Find where the given text appears and provide that cell's center as (x, y) coordinate. 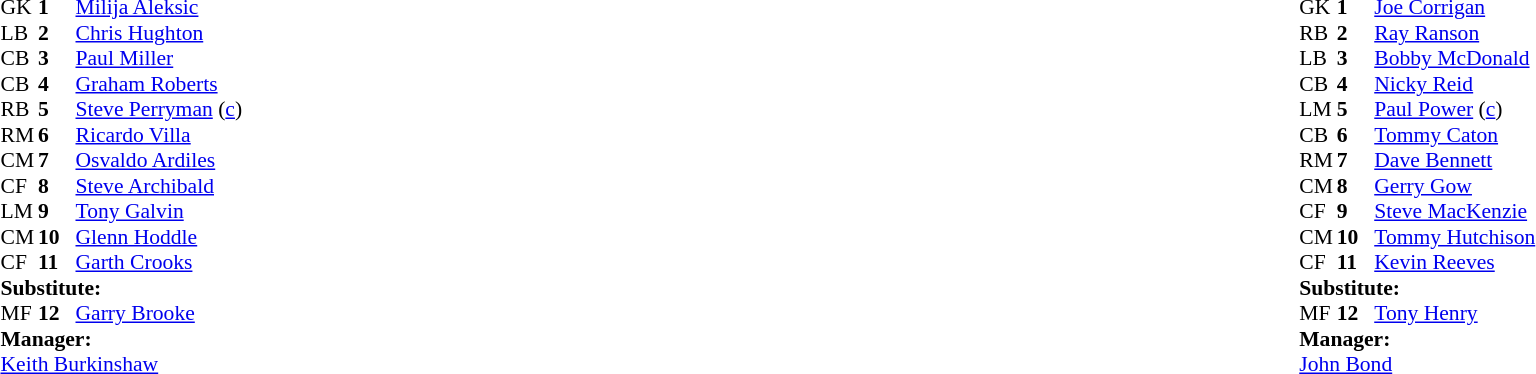
Tony Henry (1454, 313)
Chris Hughton (160, 33)
Nicky Reid (1454, 84)
Dave Bennett (1454, 161)
Tommy Hutchison (1454, 237)
Ricardo Villa (160, 135)
Bobby McDonald (1454, 59)
Ray Ranson (1454, 33)
Steve MacKenzie (1454, 211)
Glenn Hoddle (160, 237)
Steve Perryman (c) (160, 109)
Garry Brooke (160, 313)
Tony Galvin (160, 211)
Paul Miller (160, 59)
Kevin Reeves (1454, 263)
Garth Crooks (160, 263)
Tommy Caton (1454, 135)
Steve Archibald (160, 186)
Graham Roberts (160, 84)
Paul Power (c) (1454, 109)
Gerry Gow (1454, 186)
Osvaldo Ardiles (160, 161)
